Return (x, y) of the center of cell containing provided text 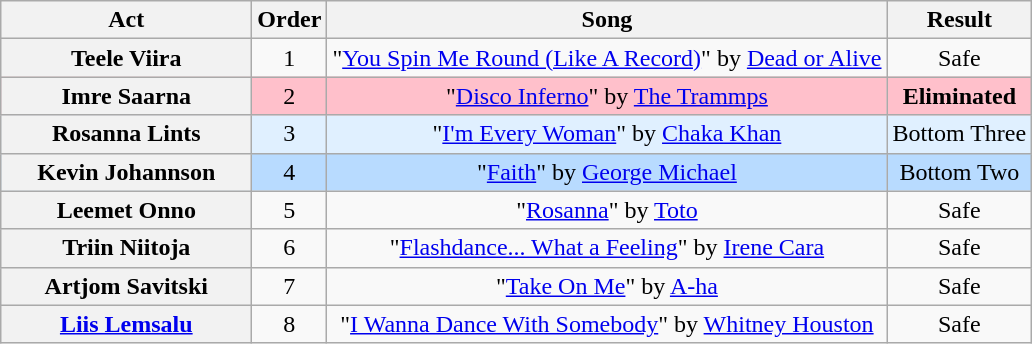
"Rosanna" by Toto (607, 210)
4 (290, 172)
Bottom Two (960, 172)
Kevin Johannson (126, 172)
"You Spin Me Round (Like A Record)" by Dead or Alive (607, 58)
"Faith" by George Michael (607, 172)
"Flashdance... What a Feeling" by Irene Cara (607, 248)
Leemet Onno (126, 210)
Act (126, 20)
Liis Lemsalu (126, 324)
"Take On Me" by A-ha (607, 286)
Bottom Three (960, 134)
Result (960, 20)
8 (290, 324)
3 (290, 134)
1 (290, 58)
Teele Viira (126, 58)
6 (290, 248)
Triin Niitoja (126, 248)
5 (290, 210)
Artjom Savitski (126, 286)
Eliminated (960, 96)
2 (290, 96)
"I Wanna Dance With Somebody" by Whitney Houston (607, 324)
Order (290, 20)
"Disco Inferno" by The Trammps (607, 96)
Rosanna Lints (126, 134)
"I'm Every Woman" by Chaka Khan (607, 134)
Song (607, 20)
Imre Saarna (126, 96)
7 (290, 286)
